Return (x, y) of the center of cell containing provided text 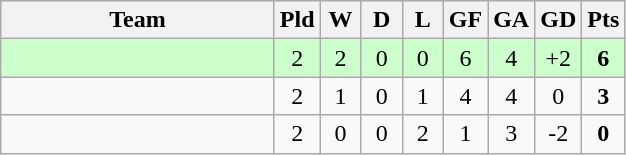
D (382, 20)
+2 (558, 58)
W (340, 20)
GF (465, 20)
L (422, 20)
Pld (297, 20)
GA (512, 20)
-2 (558, 134)
GD (558, 20)
Team (138, 20)
Pts (604, 20)
